Provide the [X, Y] coordinate of the cell's center where the given text is located.  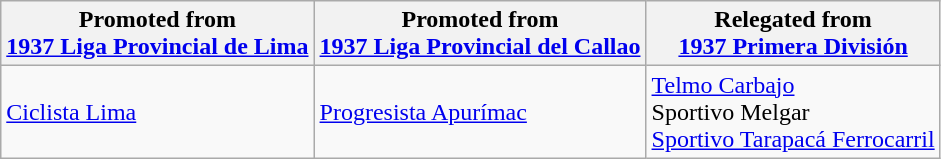
Relegated from1937 Primera División [793, 34]
Promoted from1937 Liga Provincial de Lima [158, 34]
Progresista Apurímac [480, 112]
Ciclista Lima [158, 112]
Telmo Carbajo Sportivo Melgar Sportivo Tarapacá Ferrocarril [793, 112]
Promoted from1937 Liga Provincial del Callao [480, 34]
